Scan for the cell matching the given text and deliver its [x, y] coordinate at center. 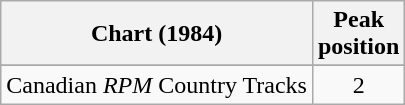
Canadian RPM Country Tracks [157, 85]
Peakposition [358, 34]
2 [358, 85]
Chart (1984) [157, 34]
